Find where the given text appears and provide that cell's center as [X, Y] coordinate. 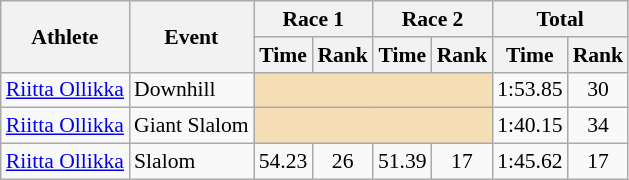
34 [598, 126]
26 [342, 162]
Downhill [192, 90]
Total [560, 19]
54.23 [284, 162]
Slalom [192, 162]
1:45.62 [530, 162]
1:53.85 [530, 90]
Event [192, 36]
51.39 [402, 162]
Athlete [65, 36]
Giant Slalom [192, 126]
Race 2 [432, 19]
30 [598, 90]
1:40.15 [530, 126]
Race 1 [314, 19]
